For the text-containing cell, return its midpoint in (X, Y) coordinate format. 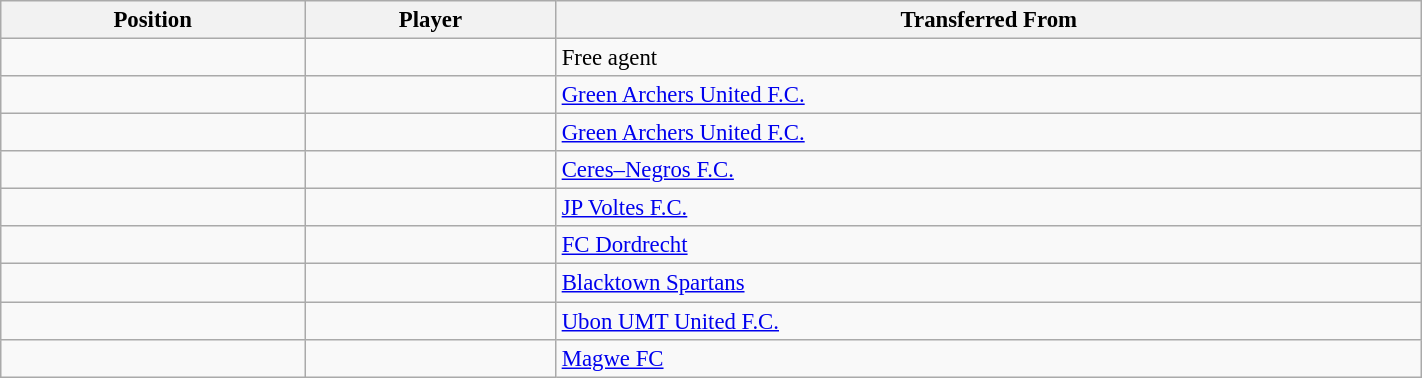
Magwe FC (988, 358)
Ubon UMT United F.C. (988, 321)
Free agent (988, 58)
Blacktown Spartans (988, 283)
JP Voltes F.C. (988, 208)
Transferred From (988, 20)
Position (153, 20)
Ceres–Negros F.C. (988, 170)
Player (431, 20)
FC Dordrecht (988, 245)
